Output the (X, Y) coordinate of the center of the cell containing the given text.  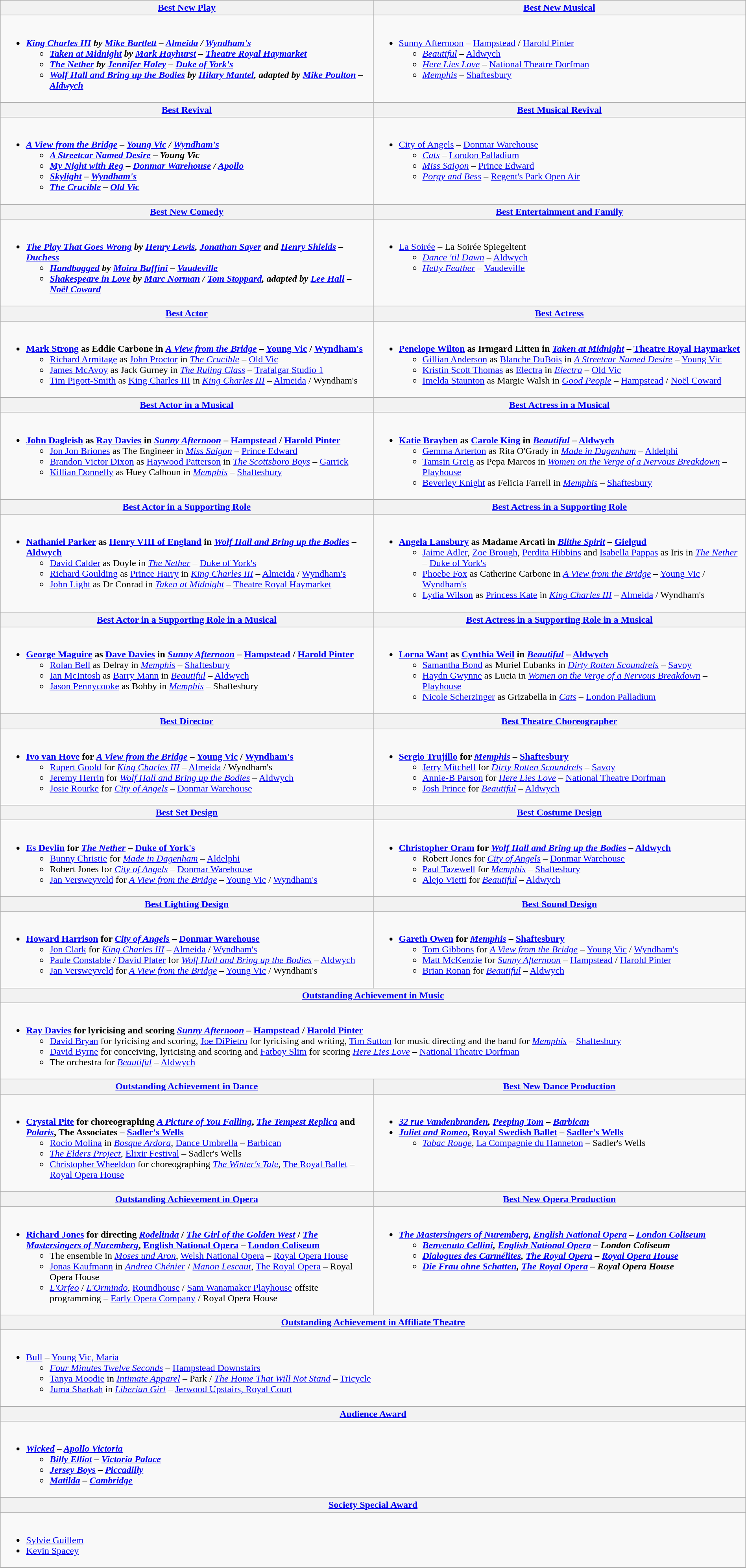
Best Actress in a Supporting Role (559, 507)
Outstanding Achievement in Dance (186, 1087)
Outstanding Achievement in Opera (186, 1199)
Best New Dance Production (559, 1087)
Best Actress in a Musical (559, 405)
Outstanding Achievement in Music (373, 995)
Best Actor in a Supporting Role (186, 507)
Society Special Award (373, 1505)
Best Lighting Design (186, 904)
Best Entertainment and Family (559, 212)
Sunny Afternoon – Hampstead / Harold PinterBeautiful – AldwychHere Lies Love – National Theatre DorfmanMemphis – Shaftesbury (559, 59)
Best Costume Design (559, 813)
Best New Musical (559, 8)
Audience Award (373, 1413)
Best Actor in a Musical (186, 405)
Best New Opera Production (559, 1199)
City of Angels – Donmar WarehouseCats – London PalladiumMiss Saigon – Prince EdwardPorgy and Bess – Regent's Park Open Air (559, 160)
Best New Play (186, 8)
Outstanding Achievement in Affiliate Theatre (373, 1322)
Best Sound Design (559, 904)
Best Director (186, 721)
Best Actress (559, 314)
Best Revival (186, 110)
Best Set Design (186, 813)
Best New Comedy (186, 212)
Best Theatre Choreographer (559, 721)
Best Musical Revival (559, 110)
Best Actress in a Supporting Role in a Musical (559, 620)
Sylvie GuillemKevin Spacey (373, 1540)
Wicked – Apollo VictoriaBilly Elliot – Victoria PalaceJersey Boys – PiccadillyMatilda – Cambridge (373, 1459)
Best Actor (186, 314)
Best Actor in a Supporting Role in a Musical (186, 620)
La Soirée – La Soirée SpiegeltentDance 'til Dawn – AldwychHetty Feather – Vaudeville (559, 263)
